For the text-containing cell, return its midpoint in (X, Y) coordinate format. 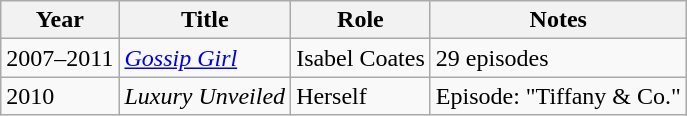
Herself (361, 96)
Notes (558, 20)
Luxury Unveiled (205, 96)
Gossip Girl (205, 58)
Title (205, 20)
2007–2011 (60, 58)
Episode: "Tiffany & Co." (558, 96)
Year (60, 20)
Role (361, 20)
29 episodes (558, 58)
2010 (60, 96)
Isabel Coates (361, 58)
